Scan for the cell matching the given text and deliver its [x, y] coordinate at center. 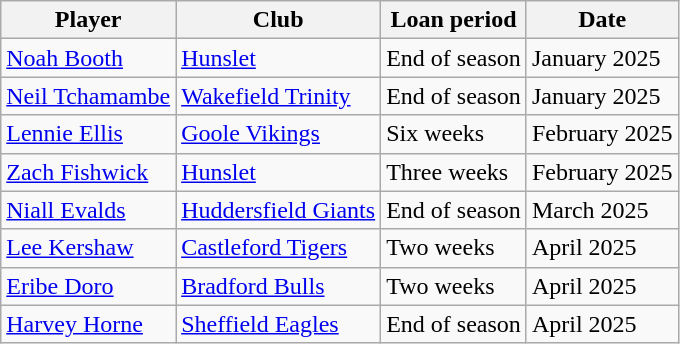
Neil Tchamambe [88, 96]
Player [88, 20]
Noah Booth [88, 58]
Three weeks [454, 172]
Huddersfield Giants [278, 210]
Eribe Doro [88, 286]
Bradford Bulls [278, 286]
March 2025 [602, 210]
Harvey Horne [88, 324]
Wakefield Trinity [278, 96]
Date [602, 20]
Zach Fishwick [88, 172]
Club [278, 20]
Goole Vikings [278, 134]
Niall Evalds [88, 210]
Lennie Ellis [88, 134]
Six weeks [454, 134]
Sheffield Eagles [278, 324]
Lee Kershaw [88, 248]
Loan period [454, 20]
Castleford Tigers [278, 248]
